Locate the cell with the specified text and output its (X, Y) center coordinate. 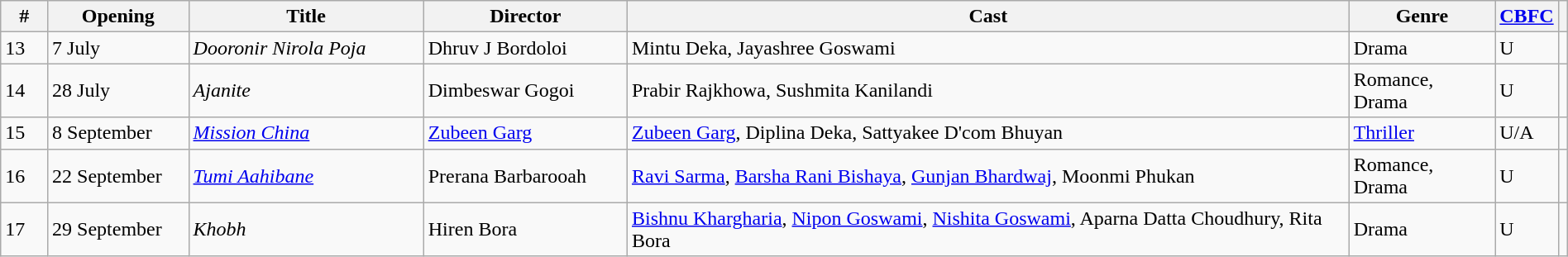
Genre (1422, 17)
Mintu Deka, Jayashree Goswami (987, 48)
Tumi Aahibane (306, 175)
8 September (118, 133)
Title (306, 17)
Mission China (306, 133)
Dimbeswar Gogoi (525, 91)
7 July (118, 48)
Hiren Bora (525, 230)
17 (25, 230)
Dooronir Nirola Poja (306, 48)
14 (25, 91)
U/A (1527, 133)
Cast (987, 17)
22 September (118, 175)
CBFC (1527, 17)
29 September (118, 230)
Bishnu Khargharia, Nipon Goswami, Nishita Goswami, Aparna Datta Choudhury, Rita Bora (987, 230)
Thriller (1422, 133)
Ajanite (306, 91)
Prabir Rajkhowa, Sushmita Kanilandi (987, 91)
Director (525, 17)
Zubeen Garg, Diplina Deka, Sattyakee D'com Bhuyan (987, 133)
Khobh (306, 230)
# (25, 17)
28 July (118, 91)
Dhruv J Bordoloi (525, 48)
16 (25, 175)
15 (25, 133)
Prerana Barbarooah (525, 175)
Zubeen Garg (525, 133)
13 (25, 48)
Opening (118, 17)
Ravi Sarma, Barsha Rani Bishaya, Gunjan Bhardwaj, Moonmi Phukan (987, 175)
